Return [X, Y] of the center of cell containing provided text 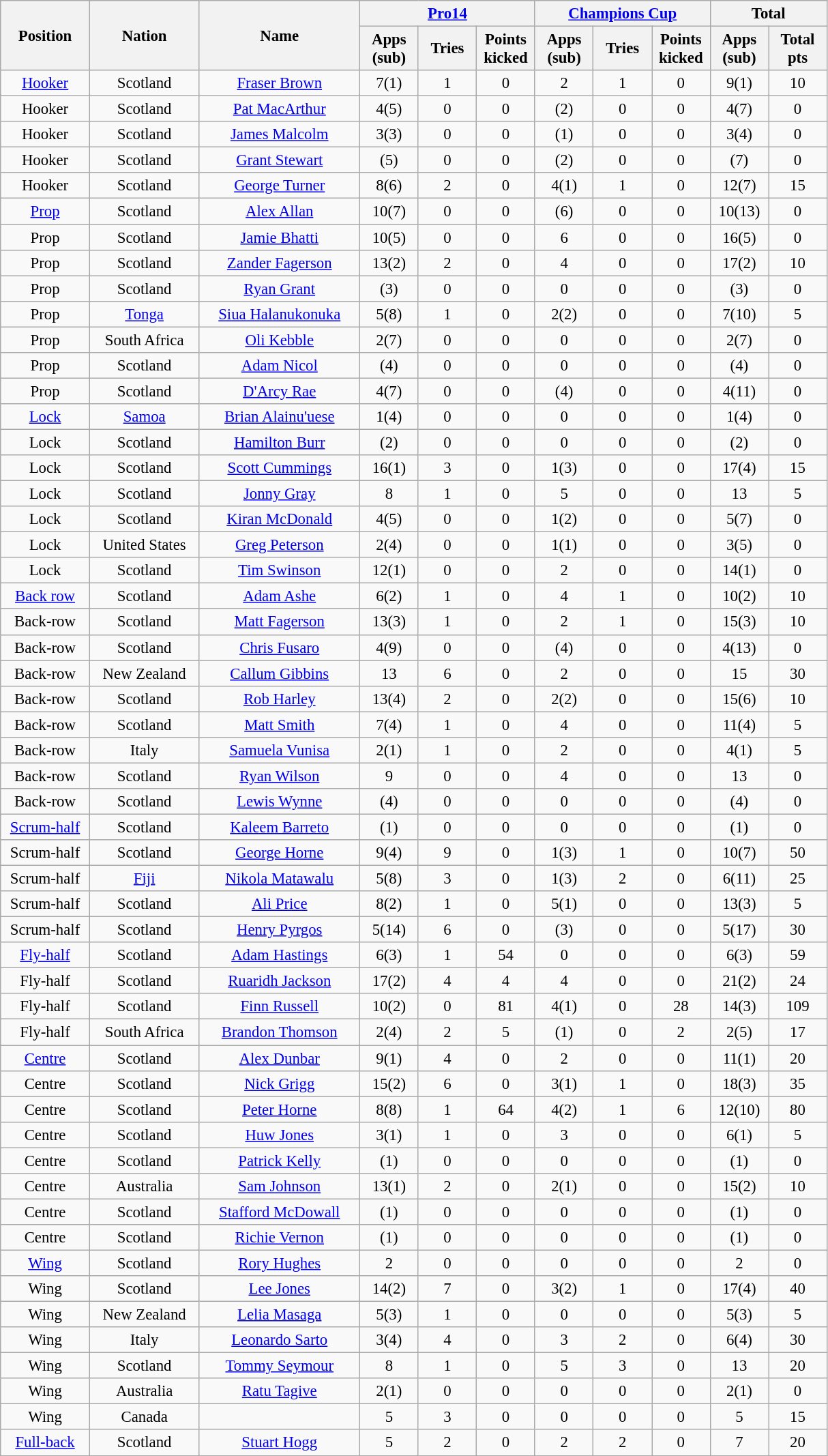
14(1) [739, 570]
Alex Allan [280, 212]
7(10) [739, 314]
Adam Ashe [280, 596]
Position [45, 35]
Ryan Grant [280, 289]
15(3) [739, 622]
12(10) [739, 1109]
28 [681, 1006]
7(4) [389, 725]
12(1) [389, 570]
Fraser Brown [280, 83]
Callum Gibbins [280, 673]
Henry Pyrgos [280, 930]
Oli Kebble [280, 340]
Finn Russell [280, 1006]
Brian Alainu'uese [280, 417]
Matt Fagerson [280, 622]
21(2) [739, 981]
Greg Peterson [280, 545]
Jamie Bhatti [280, 237]
5(1) [564, 904]
James Malcolm [280, 134]
Rob Harley [280, 699]
Adam Nicol [280, 366]
Jonny Gray [280, 494]
24 [798, 981]
17 [798, 1032]
Huw Jones [280, 1135]
Kiran McDonald [280, 519]
9(4) [389, 853]
59 [798, 955]
13(1) [389, 1186]
16(1) [389, 468]
Matt Smith [280, 725]
Alex Dunbar [280, 1058]
Full-back [45, 1443]
Lelia Masaga [280, 1315]
Nation [145, 35]
10(5) [389, 237]
3(3) [389, 134]
Champions Cup [622, 14]
Lee Jones [280, 1289]
Total [768, 14]
(6) [564, 212]
8(6) [389, 186]
Scott Cummings [280, 468]
Brandon Thomson [280, 1032]
11(4) [739, 725]
Samuela Vunisa [280, 751]
Leonardo Sarto [280, 1340]
6(11) [739, 879]
10(13) [739, 212]
Kaleem Barreto [280, 827]
8(8) [389, 1109]
Tonga [145, 314]
7(1) [389, 83]
11(1) [739, 1058]
8(2) [389, 904]
Lewis Wynne [280, 802]
(7) [739, 160]
Sam Johnson [280, 1186]
81 [506, 1006]
Ruaridh Jackson [280, 981]
Name [280, 35]
Pro14 [447, 14]
50 [798, 853]
3(2) [564, 1289]
Richie Vernon [280, 1238]
2(5) [739, 1032]
6(1) [739, 1135]
14(3) [739, 1006]
109 [798, 1006]
3(5) [739, 545]
4(2) [564, 1109]
25 [798, 879]
George Turner [280, 186]
6(2) [389, 596]
Ali Price [280, 904]
Fiji [145, 879]
64 [506, 1109]
Siua Halanukonuka [280, 314]
Back row [45, 596]
Nikola Matawalu [280, 879]
4(11) [739, 391]
Patrick Kelly [280, 1161]
4(9) [389, 647]
(5) [389, 160]
D'Arcy Rae [280, 391]
80 [798, 1109]
18(3) [739, 1083]
Ryan Wilson [280, 776]
Stafford McDowall [280, 1212]
Canada [145, 1417]
Chris Fusaro [280, 647]
Pat MacArthur [280, 109]
54 [506, 955]
5(14) [389, 930]
15(6) [739, 699]
14(2) [389, 1289]
35 [798, 1083]
Grant Stewart [280, 160]
13(4) [389, 699]
Nick Grigg [280, 1083]
George Horne [280, 853]
6(4) [739, 1340]
5(7) [739, 519]
12(7) [739, 186]
Tim Swinson [280, 570]
Adam Hastings [280, 955]
16(5) [739, 237]
5(17) [739, 930]
40 [798, 1289]
Peter Horne [280, 1109]
1(1) [564, 545]
Samoa [145, 417]
United States [145, 545]
Zander Fagerson [280, 263]
Rory Hughes [280, 1263]
Total pts [798, 49]
1(2) [564, 519]
Stuart Hogg [280, 1443]
Tommy Seymour [280, 1366]
Ratu Tagive [280, 1391]
4(13) [739, 647]
13(2) [389, 263]
Hamilton Burr [280, 442]
